Pinpoint the cell where the given text exists, returning its [x, y] midpoint coordinate. 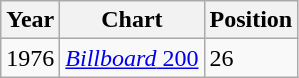
Chart [132, 20]
Year [30, 20]
26 [251, 58]
1976 [30, 58]
Billboard 200 [132, 58]
Position [251, 20]
